Return (X, Y) of the center of cell containing provided text 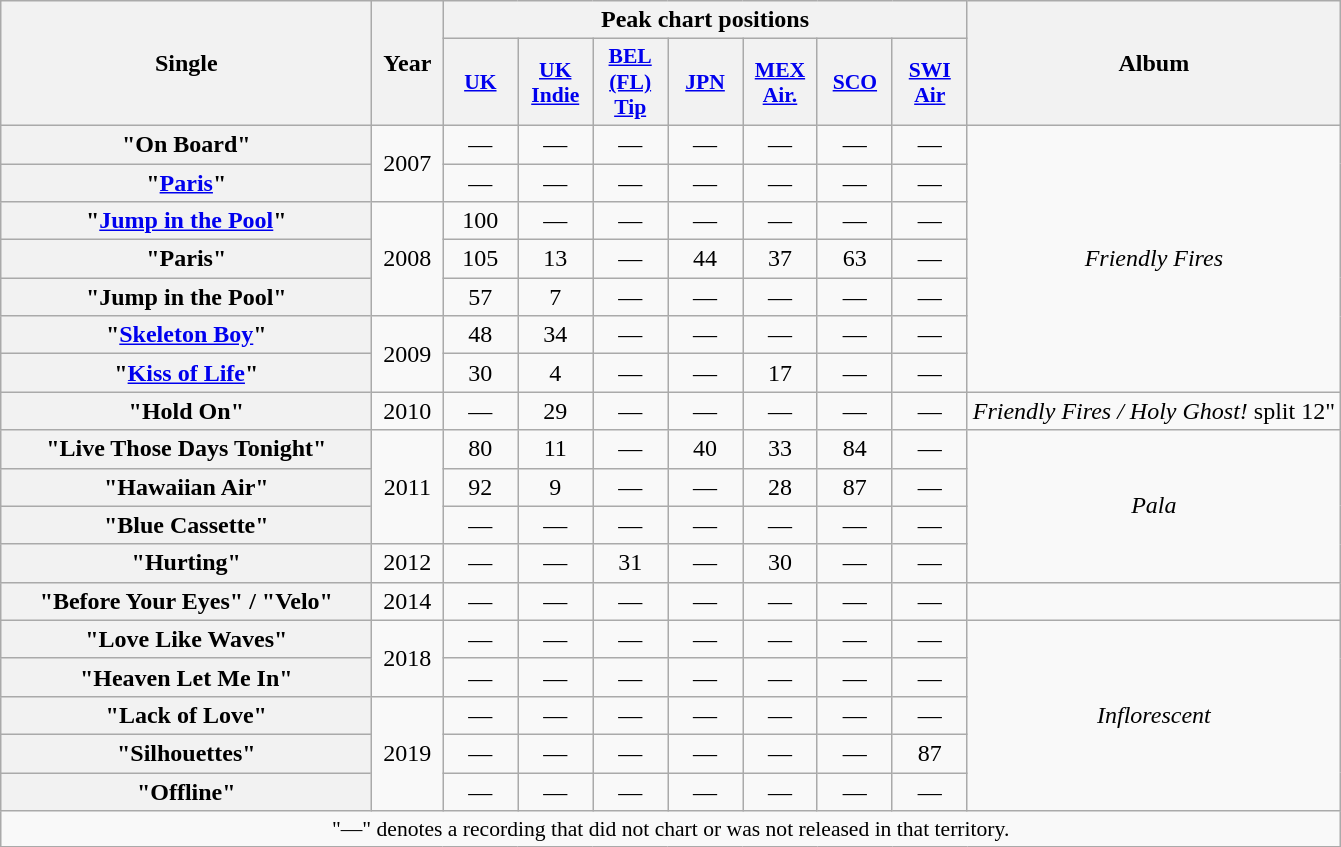
34 (556, 335)
100 (480, 221)
63 (854, 259)
13 (556, 259)
"Silhouettes" (186, 753)
2007 (408, 163)
"Live Those Days Tonight" (186, 449)
31 (630, 563)
"—" denotes a recording that did not chart or was not released in that territory. (671, 829)
17 (780, 373)
"Love Like Waves" (186, 639)
Album (1154, 64)
UK (480, 82)
7 (556, 297)
2009 (408, 354)
JPN (706, 82)
UKIndie (556, 82)
"Heaven Let Me In" (186, 677)
SCO (854, 82)
"Blue Cassette" (186, 525)
Friendly Fires / Holy Ghost! split 12" (1154, 411)
9 (556, 487)
2012 (408, 563)
48 (480, 335)
44 (706, 259)
Friendly Fires (1154, 258)
4 (556, 373)
84 (854, 449)
2019 (408, 753)
"Kiss of Life" (186, 373)
"Hurting" (186, 563)
11 (556, 449)
BEL(FL)Tip (630, 82)
"Before Your Eyes" / "Velo" (186, 601)
2014 (408, 601)
2008 (408, 259)
33 (780, 449)
"Skeleton Boy" (186, 335)
2018 (408, 658)
MEXAir. (780, 82)
SWIAir (930, 82)
57 (480, 297)
2010 (408, 411)
80 (480, 449)
Single (186, 64)
40 (706, 449)
105 (480, 259)
92 (480, 487)
"On Board" (186, 144)
Pala (1154, 506)
Peak chart positions (705, 20)
2011 (408, 487)
Inflorescent (1154, 715)
Year (408, 64)
"Lack of Love" (186, 715)
28 (780, 487)
"Hawaiian Air" (186, 487)
"Offline" (186, 791)
29 (556, 411)
"Hold On" (186, 411)
37 (780, 259)
